Scan for the cell matching the given text and deliver its (x, y) coordinate at center. 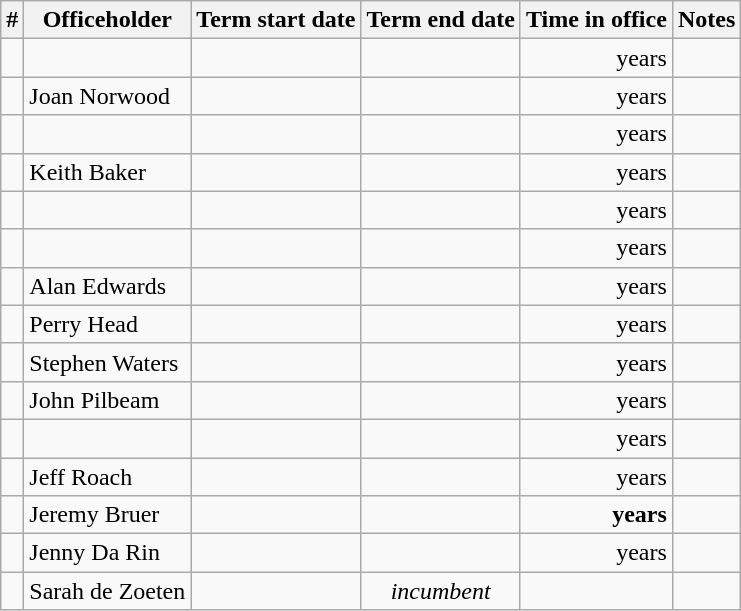
Term end date (441, 20)
Jeff Roach (108, 477)
Sarah de Zoeten (108, 591)
Joan Norwood (108, 96)
John Pilbeam (108, 400)
Jeremy Bruer (108, 515)
Notes (706, 20)
Perry Head (108, 324)
Time in office (596, 20)
Jenny Da Rin (108, 553)
Officeholder (108, 20)
Alan Edwards (108, 286)
Keith Baker (108, 172)
incumbent (441, 591)
# (12, 20)
Term start date (276, 20)
Stephen Waters (108, 362)
